Pinpoint the cell where the given text exists, returning its (X, Y) midpoint coordinate. 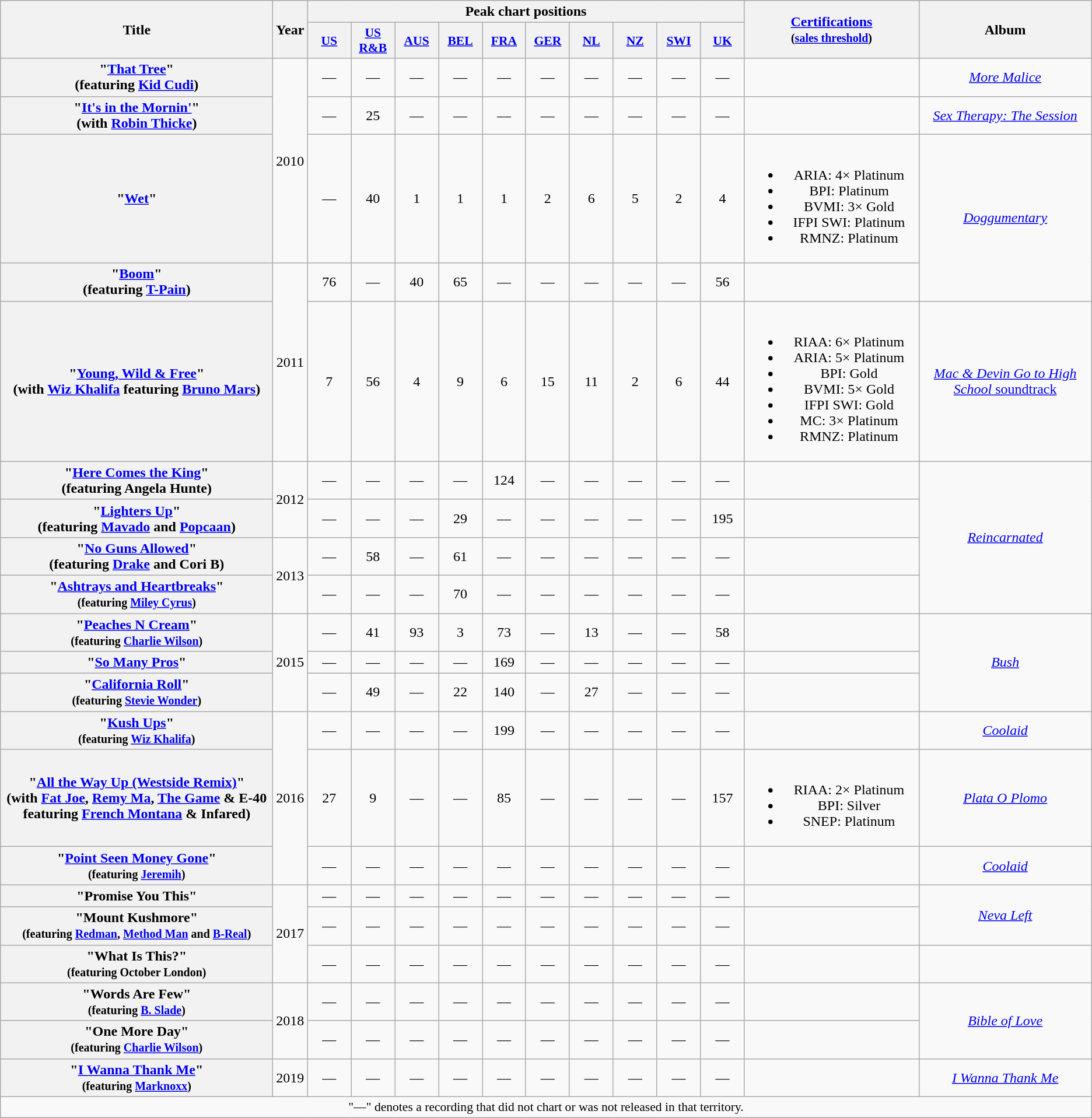
5 (635, 198)
157 (722, 798)
"Point Seen Money Gone"(featuring Jeremih) (136, 865)
2019 (290, 1078)
"Kush Ups"(featuring Wiz Khalifa) (136, 730)
Bush (1005, 663)
Title (136, 29)
15 (547, 381)
140 (504, 693)
"One More Day"(featuring Charlie Wilson) (136, 1039)
I Wanna Thank Me (1005, 1078)
2010 (290, 161)
US (329, 41)
44 (722, 381)
NZ (635, 41)
199 (504, 730)
3 (461, 632)
61 (461, 556)
2015 (290, 663)
Reincarnated (1005, 537)
RIAA: 2× PlatinumBPI: SilverSNEP: Platinum (832, 798)
"—" denotes a recording that did not chart or was not released in that territory. (546, 1107)
7 (329, 381)
41 (373, 632)
"Mount Kushmore"(featuring Redman, Method Man and B-Real) (136, 926)
2017 (290, 934)
70 (461, 594)
"Ashtrays and Heartbreaks" (featuring Miley Cyrus) (136, 594)
UK (722, 41)
BEL (461, 41)
2016 (290, 798)
93 (416, 632)
"All the Way Up (Westside Remix)"(with Fat Joe, Remy Ma, The Game & E-40 featuring French Montana & Infared) (136, 798)
RIAA: 6× PlatinumARIA: 5× PlatinumBPI: GoldBVMI: 5× GoldIFPI SWI: GoldMC: 3× PlatinumRMNZ: Platinum (832, 381)
FRA (504, 41)
Neva Left (1005, 914)
"Promise You This" (136, 896)
22 (461, 693)
"So Many Pros" (136, 663)
"Peaches N Cream" (featuring Charlie Wilson) (136, 632)
"Boom"(featuring T-Pain) (136, 282)
11 (591, 381)
169 (504, 663)
73 (504, 632)
Year (290, 29)
124 (504, 481)
More Malice (1005, 77)
29 (461, 518)
USR&B (373, 41)
Certifications(sales threshold) (832, 29)
Doggumentary (1005, 218)
SWI (679, 41)
"That Tree"(featuring Kid Cudi) (136, 77)
AUS (416, 41)
Peak chart positions (526, 12)
2012 (290, 499)
Plata O Plomo (1005, 798)
49 (373, 693)
85 (504, 798)
65 (461, 282)
Sex Therapy: The Session (1005, 115)
2018 (290, 1021)
NL (591, 41)
2013 (290, 575)
Bible of Love (1005, 1021)
"Lighters Up"(featuring Mavado and Popcaan) (136, 518)
GER (547, 41)
76 (329, 282)
"It's in the Mornin'"(with Robin Thicke) (136, 115)
Album (1005, 29)
2011 (290, 362)
Mac & Devin Go to High School soundtrack (1005, 381)
"I Wanna Thank Me"(featuring Marknoxx) (136, 1078)
"Wet" (136, 198)
"California Roll"(featuring Stevie Wonder) (136, 693)
25 (373, 115)
"Words Are Few"(featuring B. Slade) (136, 1002)
ARIA: 4× PlatinumBPI: PlatinumBVMI: 3× GoldIFPI SWI: PlatinumRMNZ: Platinum (832, 198)
"Young, Wild & Free"(with Wiz Khalifa featuring Bruno Mars) (136, 381)
195 (722, 518)
"No Guns Allowed"(featuring Drake and Cori B) (136, 556)
"Here Comes the King"(featuring Angela Hunte) (136, 481)
"What Is This?"(featuring October London) (136, 963)
13 (591, 632)
